Search for the cell housing the specified text and yield its (X, Y) center coordinate. 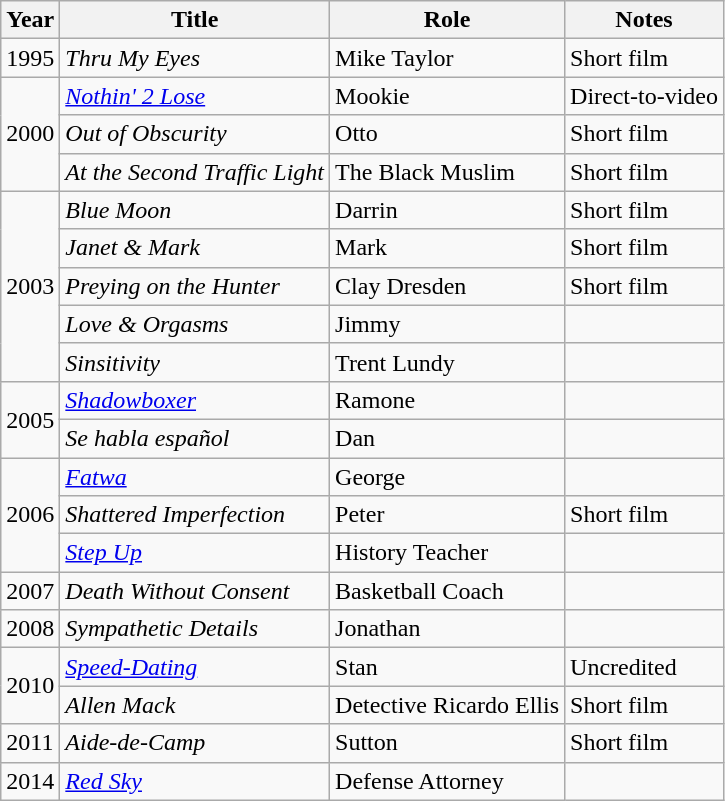
Defense Attorney (448, 781)
Darrin (448, 210)
At the Second Traffic Light (195, 172)
History Teacher (448, 553)
Blue Moon (195, 210)
Sutton (448, 743)
Mike Taylor (448, 58)
Clay Dresden (448, 286)
2014 (30, 781)
Mookie (448, 96)
Thru My Eyes (195, 58)
Sympathetic Details (195, 629)
Sinsitivity (195, 362)
Preying on the Hunter (195, 286)
Mark (448, 248)
Speed-Dating (195, 667)
Stan (448, 667)
Shadowboxer (195, 400)
Basketball Coach (448, 591)
2008 (30, 629)
Trent Lundy (448, 362)
2010 (30, 686)
Allen Mack (195, 705)
Death Without Consent (195, 591)
2007 (30, 591)
2011 (30, 743)
Otto (448, 134)
Ramone (448, 400)
Direct-to-video (644, 96)
Detective Ricardo Ellis (448, 705)
2000 (30, 134)
Title (195, 20)
Love & Orgasms (195, 324)
Dan (448, 438)
2006 (30, 515)
Notes (644, 20)
2005 (30, 419)
Uncredited (644, 667)
Jimmy (448, 324)
Se habla español (195, 438)
Janet & Mark (195, 248)
Out of Obscurity (195, 134)
Year (30, 20)
Peter (448, 515)
Nothin' 2 Lose (195, 96)
Step Up (195, 553)
Shattered Imperfection (195, 515)
George (448, 477)
Aide-de-Camp (195, 743)
Jonathan (448, 629)
Fatwa (195, 477)
1995 (30, 58)
Role (448, 20)
Red Sky (195, 781)
2003 (30, 286)
The Black Muslim (448, 172)
